For the text-containing cell, return its midpoint in (x, y) coordinate format. 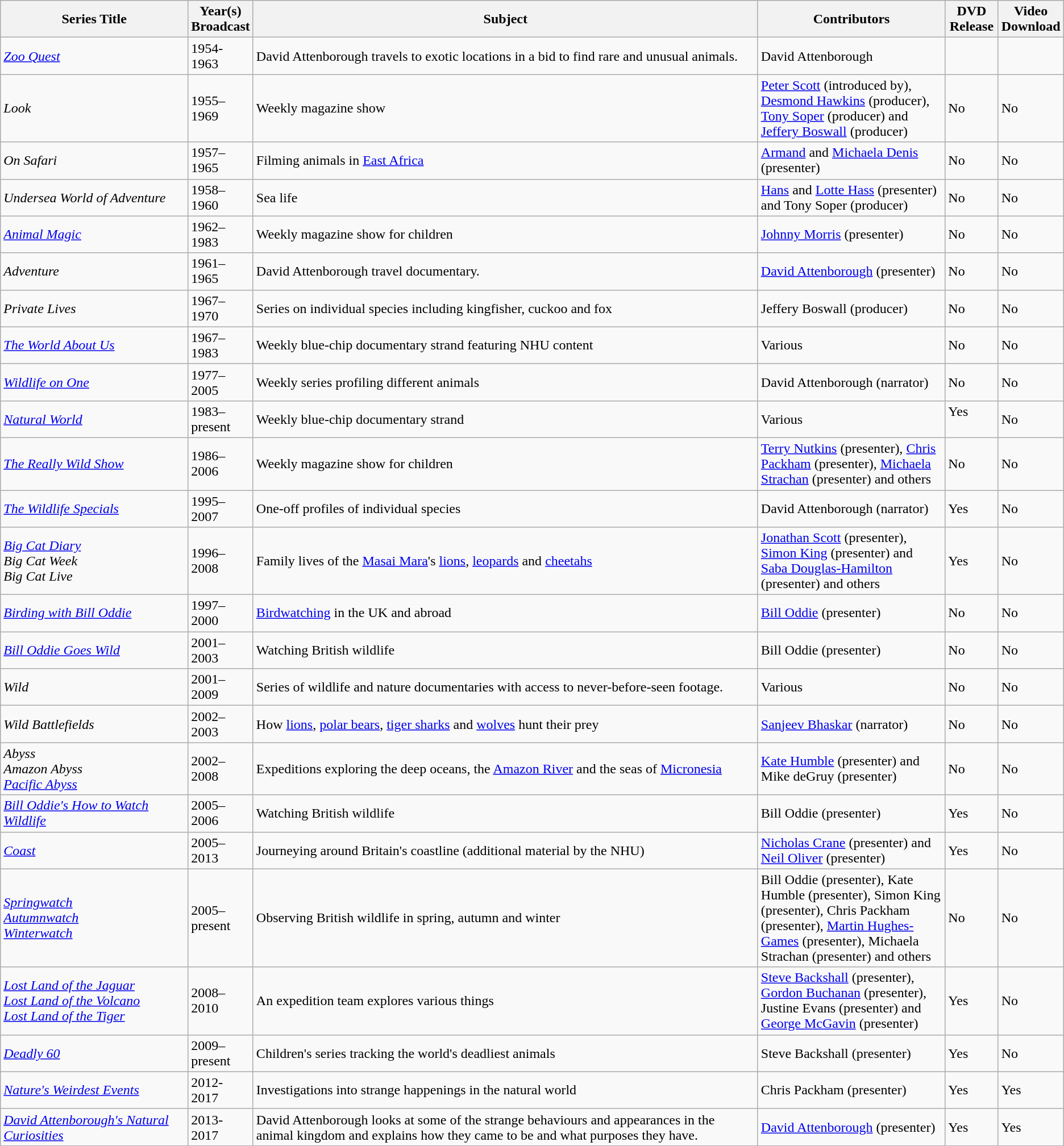
David Attenborough's Natural Curiosities (94, 1127)
Journeying around Britain's coastline (additional material by the NHU) (505, 850)
One-off profiles of individual species (505, 508)
2001–2003 (221, 650)
Series of wildlife and nature documentaries with access to never-before-seen footage. (505, 687)
Peter Scott (introduced by), Desmond Hawkins (producer), Tony Soper (producer) and Jeffery Boswall (producer) (851, 108)
DVD Release (972, 19)
Sanjeev Bhaskar (narrator) (851, 724)
The Wildlife Specials (94, 508)
AbyssAmazon AbyssPacific Abyss (94, 769)
Lost Land of the JaguarLost Land of the VolcanoLost Land of the Tiger (94, 1001)
SpringwatchAutumnwatchWinterwatch (94, 918)
Weekly blue-chip documentary strand featuring NHU content (505, 345)
Series Title (94, 19)
Big Cat DiaryBig Cat WeekBig Cat Live (94, 561)
2001–2009 (221, 687)
Investigations into strange happenings in the natural world (505, 1090)
1977–2005 (221, 382)
Look (94, 108)
The World About Us (94, 345)
2012-2017 (221, 1090)
2005–2006 (221, 814)
Chris Packham (presenter) (851, 1090)
Terry Nutkins (presenter), Chris Packham (presenter), Michaela Strachan (presenter) and others (851, 464)
David Attenborough travel documentary. (505, 272)
Weekly magazine show (505, 108)
David Attenborough (851, 56)
Animal Magic (94, 234)
2002–2003 (221, 724)
Deadly 60 (94, 1053)
1957–1965 (221, 160)
2009–present (221, 1053)
1986–2006 (221, 464)
2008–2010 (221, 1001)
The Really Wild Show (94, 464)
1961–1965 (221, 272)
Expeditions exploring the deep oceans, the Amazon River and the seas of Micronesia (505, 769)
Bill Oddie Goes Wild (94, 650)
2013-2017 (221, 1127)
Nicholas Crane (presenter) and Neil Oliver (presenter) (851, 850)
Bill Oddie's How to Watch Wildlife (94, 814)
Family lives of the Masai Mara's lions, leopards and cheetahs (505, 561)
Coast (94, 850)
Contributors (851, 19)
Birding with Bill Oddie (94, 614)
How lions, polar bears, tiger sharks and wolves hunt their prey (505, 724)
2002–2008 (221, 769)
Zoo Quest (94, 56)
1958–1960 (221, 198)
Wild (94, 687)
Wild Battlefields (94, 724)
Series on individual species including kingfisher, cuckoo and fox (505, 308)
Kate Humble (presenter) and Mike deGruy (presenter) (851, 769)
1954-1963 (221, 56)
Johnny Morris (presenter) (851, 234)
Year(s) Broadcast (221, 19)
1983–present (221, 419)
Weekly series profiling different animals (505, 382)
1967–1970 (221, 308)
Observing British wildlife in spring, autumn and winter (505, 918)
Jonathan Scott (presenter), Simon King (presenter) and Saba Douglas-Hamilton (presenter) and others (851, 561)
1995–2007 (221, 508)
1996–2008 (221, 561)
Birdwatching in the UK and abroad (505, 614)
David Attenborough travels to exotic locations in a bid to find rare and unusual animals. (505, 56)
Steve Backshall (presenter), Gordon Buchanan (presenter), Justine Evans (presenter) and George McGavin (presenter) (851, 1001)
Sea life (505, 198)
1955–1969 (221, 108)
On Safari (94, 160)
Adventure (94, 272)
1962–1983 (221, 234)
Weekly blue-chip documentary strand (505, 419)
Natural World (94, 419)
2005–present (221, 918)
Private Lives (94, 308)
Video Download (1031, 19)
Wildlife on One (94, 382)
Filming animals in East Africa (505, 160)
Jeffery Boswall (producer) (851, 308)
Undersea World of Adventure (94, 198)
Hans and Lotte Hass (presenter) and Tony Soper (producer) (851, 198)
2005–2013 (221, 850)
Subject (505, 19)
Steve Backshall (presenter) (851, 1053)
Nature's Weirdest Events (94, 1090)
Children's series tracking the world's deadliest animals (505, 1053)
An expedition team explores various things (505, 1001)
1967–1983 (221, 345)
1997–2000 (221, 614)
Armand and Michaela Denis (presenter) (851, 160)
